Find where the given text appears and provide that cell's center as [x, y] coordinate. 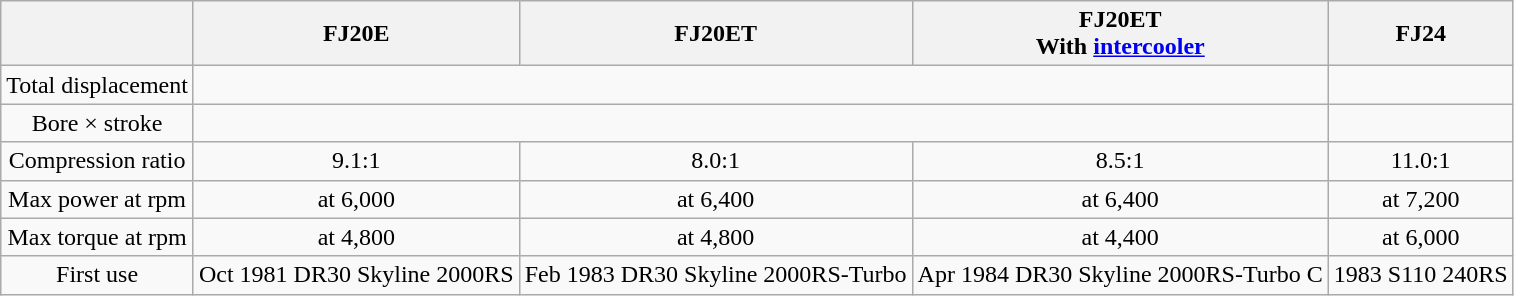
Total displacement [98, 85]
1983 S110 240RS [1420, 275]
FJ20ETWith intercooler [1120, 34]
Oct 1981 DR30 Skyline 2000RS [356, 275]
FJ20E [356, 34]
8.5:1 [1120, 161]
9.1:1 [356, 161]
First use [98, 275]
Compression ratio [98, 161]
Max torque at rpm [98, 237]
Max power at rpm [98, 199]
11.0:1 [1420, 161]
FJ24 [1420, 34]
at 4,400 [1120, 237]
8.0:1 [716, 161]
Apr 1984 DR30 Skyline 2000RS-Turbo C [1120, 275]
Bore × stroke [98, 123]
FJ20ET [716, 34]
at 7,200 [1420, 199]
Feb 1983 DR30 Skyline 2000RS-Turbo [716, 275]
